Provide the [x, y] coordinate of the cell's center where the given text is located.  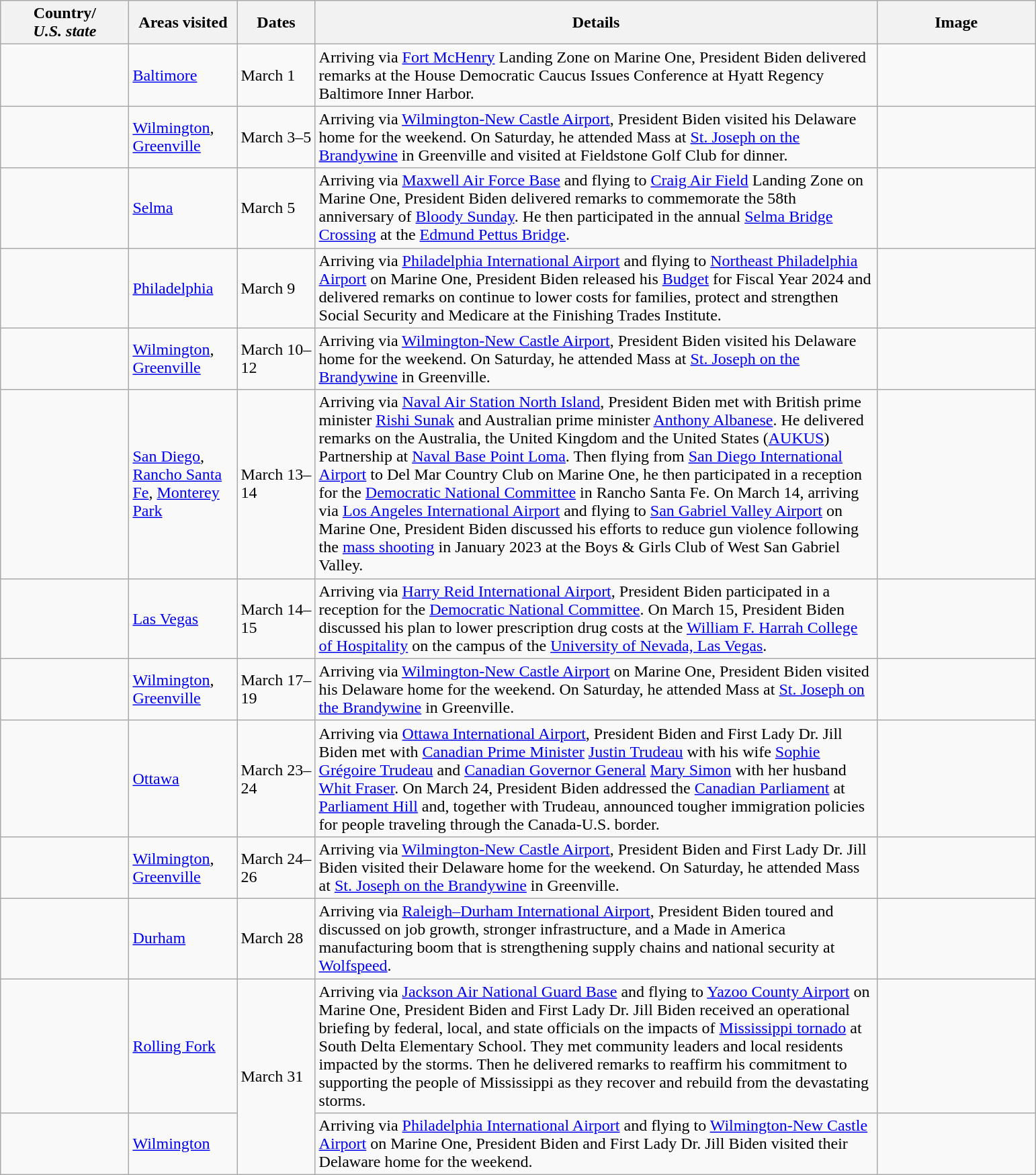
Rolling Fork [183, 1045]
Country/U.S. state [64, 23]
March 9 [276, 288]
March 28 [276, 938]
Areas visited [183, 23]
March 3–5 [276, 137]
Dates [276, 23]
Durham [183, 938]
Philadelphia [183, 288]
March 23–24 [276, 778]
March 17–19 [276, 689]
March 31 [276, 1076]
Las Vegas [183, 618]
March 14–15 [276, 618]
March 13–14 [276, 484]
March 5 [276, 208]
San Diego, Rancho Santa Fe, Monterey Park [183, 484]
March 10–12 [276, 359]
March 1 [276, 75]
Ottawa [183, 778]
Baltimore [183, 75]
March 24–26 [276, 867]
Details [596, 23]
Wilmington [183, 1144]
Selma [183, 208]
Image [956, 23]
